From the cell containing the given text, extract its center point as [x, y] coordinate. 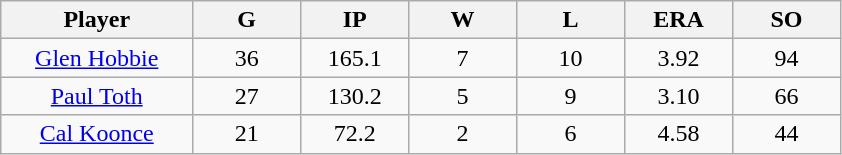
W [463, 20]
9 [571, 96]
IP [355, 20]
165.1 [355, 58]
Cal Koonce [97, 134]
SO [786, 20]
3.92 [679, 58]
27 [247, 96]
3.10 [679, 96]
36 [247, 58]
Player [97, 20]
6 [571, 134]
G [247, 20]
Glen Hobbie [97, 58]
66 [786, 96]
ERA [679, 20]
72.2 [355, 134]
10 [571, 58]
21 [247, 134]
4.58 [679, 134]
44 [786, 134]
94 [786, 58]
5 [463, 96]
L [571, 20]
Paul Toth [97, 96]
2 [463, 134]
7 [463, 58]
130.2 [355, 96]
